For the text-containing cell, return its midpoint in (x, y) coordinate format. 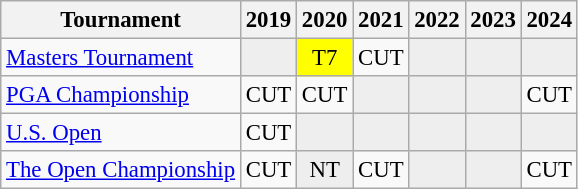
2021 (381, 20)
2020 (325, 20)
NT (325, 170)
Masters Tournament (121, 58)
PGA Championship (121, 95)
2023 (493, 20)
2019 (268, 20)
Tournament (121, 20)
U.S. Open (121, 133)
T7 (325, 58)
The Open Championship (121, 170)
2024 (549, 20)
2022 (437, 20)
